Provide the (X, Y) coordinate of the cell's center where the given text is located.  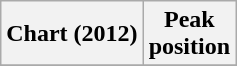
Chart (2012) (72, 34)
Peakposition (189, 34)
